Capture the cell that displays the provided text and extract its (x, y) central coordinate. 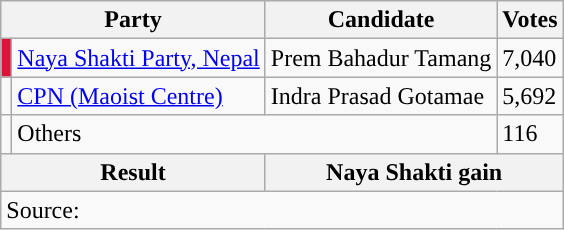
Others (254, 134)
Result (134, 172)
Naya Shakti Party, Nepal (138, 58)
CPN (Maoist Centre) (138, 96)
5,692 (530, 96)
Indra Prasad Gotamae (381, 96)
Votes (530, 20)
Source: (282, 210)
Naya Shakti gain (414, 172)
7,040 (530, 58)
116 (530, 134)
Party (134, 20)
Prem Bahadur Tamang (381, 58)
Candidate (381, 20)
